Search for the cell housing the specified text and yield its [X, Y] center coordinate. 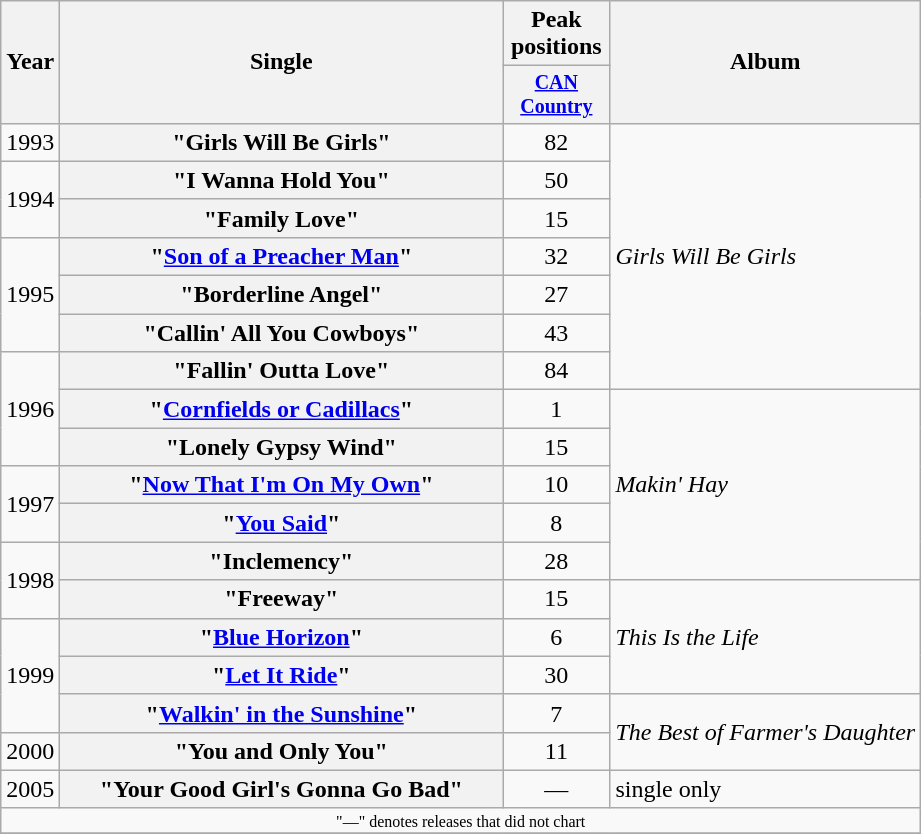
30 [556, 675]
1 [556, 409]
7 [556, 713]
1993 [30, 142]
Peak positions [556, 34]
"You and Only You" [282, 751]
"Son of a Preacher Man" [282, 256]
"Family Love" [282, 218]
Girls Will Be Girls [766, 256]
2000 [30, 751]
82 [556, 142]
27 [556, 295]
"Cornfields or Cadillacs" [282, 409]
The Best of Farmer's Daughter [766, 732]
1999 [30, 675]
10 [556, 485]
"I Wanna Hold You" [282, 180]
single only [766, 789]
28 [556, 561]
2005 [30, 789]
"Callin' All You Cowboys" [282, 333]
32 [556, 256]
— [556, 789]
"Let It Ride" [282, 675]
11 [556, 751]
"Now That I'm On My Own" [282, 485]
CAN Country [556, 94]
84 [556, 371]
"Inclemency" [282, 561]
"Walkin' in the Sunshine" [282, 713]
"Borderline Angel" [282, 295]
This Is the Life [766, 637]
"Your Good Girl's Gonna Go Bad" [282, 789]
"You Said" [282, 523]
1995 [30, 294]
50 [556, 180]
6 [556, 637]
"Fallin' Outta Love" [282, 371]
Year [30, 62]
"—" denotes releases that did not chart [461, 820]
1996 [30, 409]
1998 [30, 580]
1997 [30, 504]
43 [556, 333]
"Blue Horizon" [282, 637]
Single [282, 62]
"Lonely Gypsy Wind" [282, 447]
"Freeway" [282, 599]
8 [556, 523]
Makin' Hay [766, 485]
"Girls Will Be Girls" [282, 142]
1994 [30, 199]
Album [766, 62]
